For the text-containing cell, return its midpoint in [x, y] coordinate format. 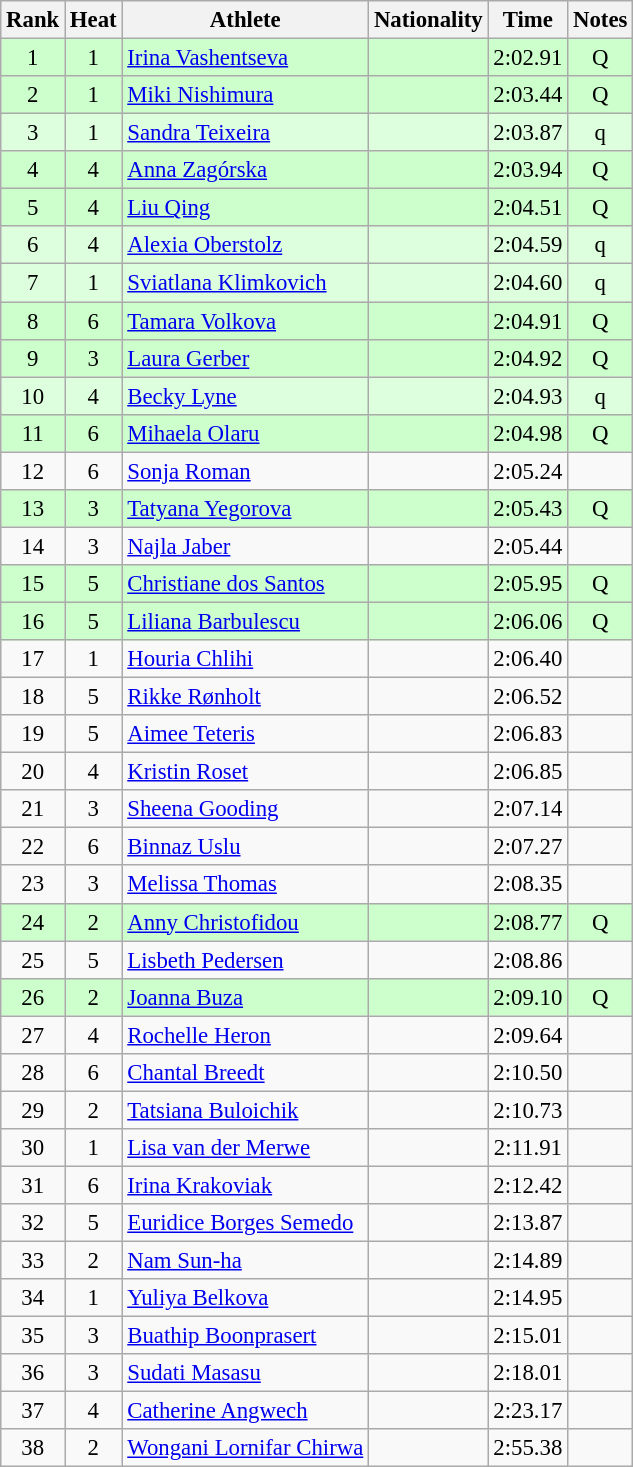
Christiane dos Santos [246, 584]
31 [33, 1185]
2:11.91 [528, 1148]
14 [33, 546]
19 [33, 734]
11 [33, 433]
7 [33, 283]
Sonja Roman [246, 471]
Yuliya Belkova [246, 1298]
13 [33, 509]
2:03.44 [528, 95]
Anny Christofidou [246, 922]
Tamara Volkova [246, 321]
25 [33, 960]
9 [33, 358]
2:14.89 [528, 1261]
2:06.85 [528, 772]
2:05.43 [528, 509]
2:02.91 [528, 58]
Miki Nishimura [246, 95]
28 [33, 1073]
2:15.01 [528, 1336]
36 [33, 1373]
Becky Lyne [246, 396]
2:14.95 [528, 1298]
2:07.14 [528, 809]
Nationality [428, 20]
Sudati Masasu [246, 1373]
22 [33, 847]
2:04.93 [528, 396]
2:09.10 [528, 997]
2:18.01 [528, 1373]
Nam Sun-ha [246, 1261]
2:10.73 [528, 1110]
Sheena Gooding [246, 809]
Buathip Boonprasert [246, 1336]
21 [33, 809]
2:13.87 [528, 1223]
33 [33, 1261]
23 [33, 885]
2:06.83 [528, 734]
Laura Gerber [246, 358]
18 [33, 697]
Sviatlana Klimkovich [246, 283]
Alexia Oberstolz [246, 245]
Irina Krakoviak [246, 1185]
26 [33, 997]
Tatsiana Buloichik [246, 1110]
Athlete [246, 20]
Sandra Teixeira [246, 133]
34 [33, 1298]
10 [33, 396]
2:23.17 [528, 1411]
17 [33, 659]
Lisa van der Merwe [246, 1148]
27 [33, 1035]
Catherine Angwech [246, 1411]
Notes [600, 20]
24 [33, 922]
2:08.86 [528, 960]
Najla Jaber [246, 546]
2:04.91 [528, 321]
30 [33, 1148]
2:03.87 [528, 133]
2:09.64 [528, 1035]
2:04.92 [528, 358]
12 [33, 471]
Joanna Buza [246, 997]
2:04.60 [528, 283]
35 [33, 1336]
37 [33, 1411]
Euridice Borges Semedo [246, 1223]
Irina Vashentseva [246, 58]
2:04.51 [528, 208]
2:10.50 [528, 1073]
2:05.44 [528, 546]
20 [33, 772]
Kristin Roset [246, 772]
2:04.59 [528, 245]
8 [33, 321]
2:07.27 [528, 847]
Melissa Thomas [246, 885]
16 [33, 621]
2:08.35 [528, 885]
Anna Zagórska [246, 170]
2:12.42 [528, 1185]
Rank [33, 20]
Heat [94, 20]
Chantal Breedt [246, 1073]
Aimee Teteris [246, 734]
Liu Qing [246, 208]
2:05.95 [528, 584]
Binnaz Uslu [246, 847]
29 [33, 1110]
2:06.06 [528, 621]
32 [33, 1223]
Houria Chlihi [246, 659]
Tatyana Yegorova [246, 509]
15 [33, 584]
Rikke Rønholt [246, 697]
2:08.77 [528, 922]
Mihaela Olaru [246, 433]
2:06.40 [528, 659]
Liliana Barbulescu [246, 621]
Time [528, 20]
Lisbeth Pedersen [246, 960]
Rochelle Heron [246, 1035]
2:04.98 [528, 433]
2:06.52 [528, 697]
2:03.94 [528, 170]
2:05.24 [528, 471]
